For the text-containing cell, return its midpoint in [X, Y] coordinate format. 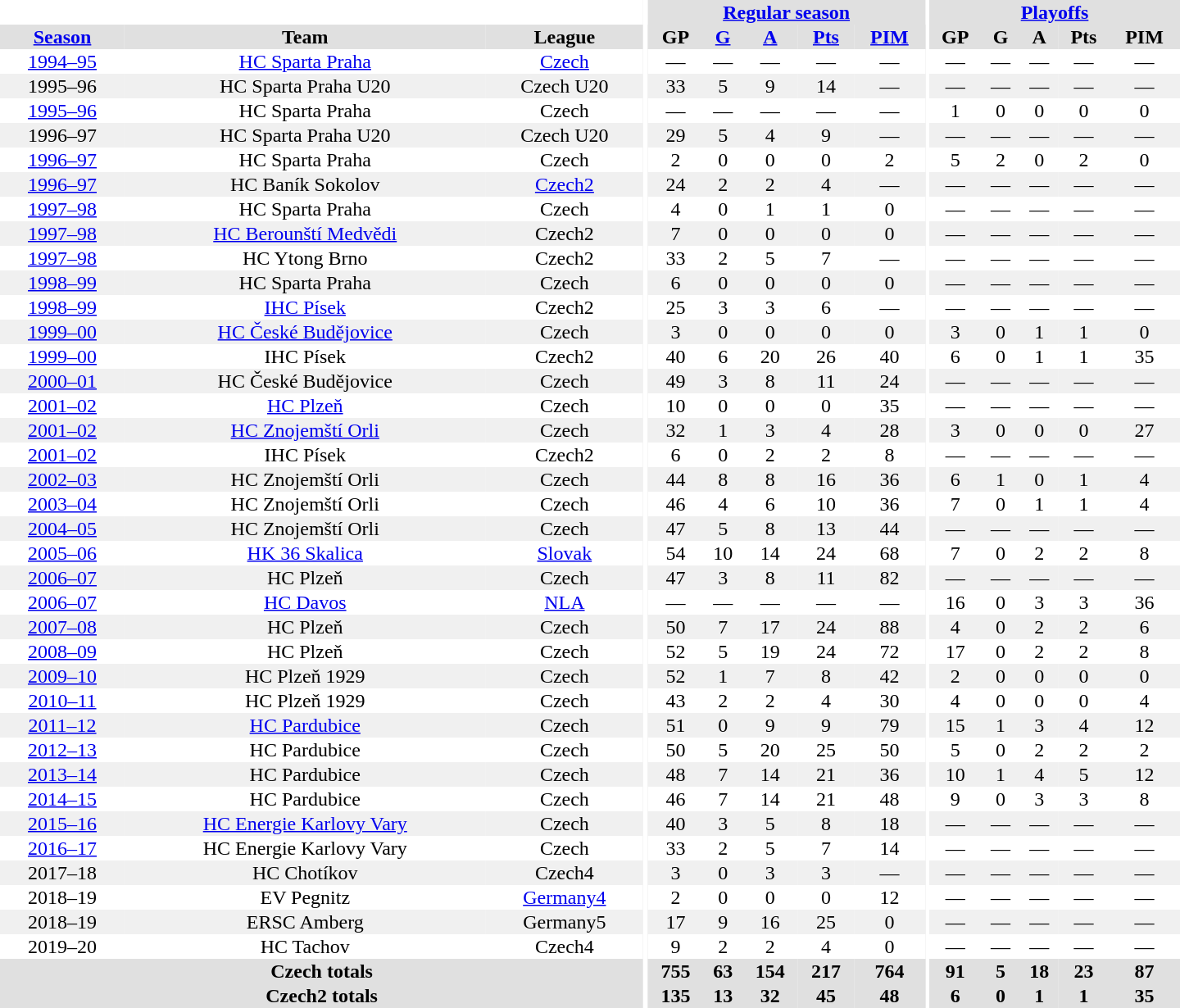
2016–17 [62, 848]
1994–95 [62, 61]
HC Tachov [305, 947]
42 [890, 676]
ERSC Amberg [305, 922]
2013–14 [62, 774]
2011–12 [62, 725]
23 [1083, 971]
Playoffs [1055, 12]
26 [826, 356]
87 [1144, 971]
EV Pegnitz [305, 897]
27 [1144, 430]
Regular season [786, 12]
HC Chotíkov [305, 873]
2019–20 [62, 947]
764 [890, 971]
15 [955, 725]
2000–01 [62, 381]
51 [675, 725]
Czech2 totals [321, 996]
135 [675, 996]
755 [675, 971]
28 [890, 430]
82 [890, 578]
54 [675, 553]
Czech totals [321, 971]
2007–08 [62, 627]
2008–09 [62, 652]
Slovak [564, 553]
72 [890, 652]
2014–15 [62, 799]
91 [955, 971]
30 [890, 701]
29 [675, 135]
68 [890, 553]
2012–13 [62, 750]
HC Ytong Brno [305, 258]
HC Baník Sokolov [305, 184]
49 [675, 381]
45 [826, 996]
2009–10 [62, 676]
43 [675, 701]
HC Davos [305, 602]
217 [826, 971]
Germany4 [564, 897]
88 [890, 627]
Team [305, 37]
2003–04 [62, 504]
League [564, 37]
NLA [564, 602]
HC Berounští Medvědi [305, 234]
2004–05 [62, 529]
2015–16 [62, 824]
HK 36 Skalica [305, 553]
79 [890, 725]
2017–18 [62, 873]
2002–03 [62, 479]
63 [723, 971]
2005–06 [62, 553]
2010–11 [62, 701]
Season [62, 37]
Germany5 [564, 922]
154 [770, 971]
19 [770, 652]
